Extract the [X, Y] coordinate from the center of the cell holding the provided text.  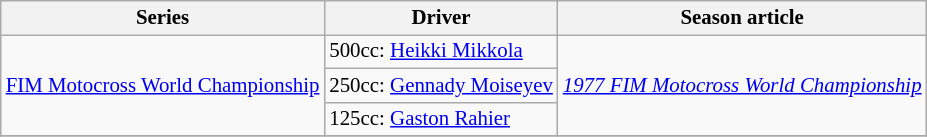
FIM Motocross World Championship [163, 85]
500cc: Heikki Mikkola [440, 51]
1977 FIM Motocross World Championship [742, 85]
125cc: Gaston Rahier [440, 119]
Series [163, 18]
Season article [742, 18]
Driver [440, 18]
250cc: Gennady Moiseyev [440, 85]
